Locate the cell with the specified text and output its (X, Y) center coordinate. 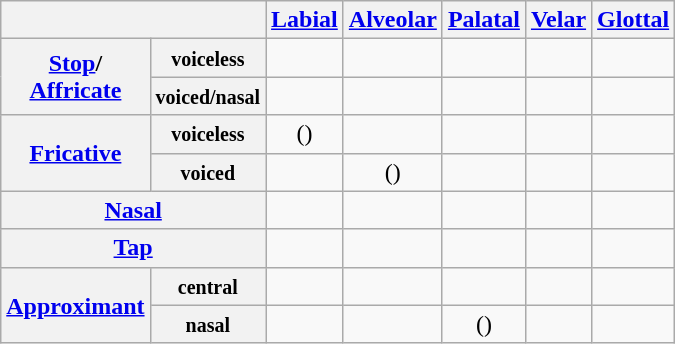
Alveolar (392, 20)
Tap (134, 248)
Palatal (484, 20)
voiced/nasal (208, 96)
Velar (558, 20)
Fricative (76, 153)
Glottal (634, 20)
nasal (208, 324)
voiced (208, 172)
central (208, 286)
Nasal (134, 210)
Stop/Affricate (76, 77)
Approximant (76, 305)
Labial (305, 20)
